Find where the given text appears and provide that cell's center as [X, Y] coordinate. 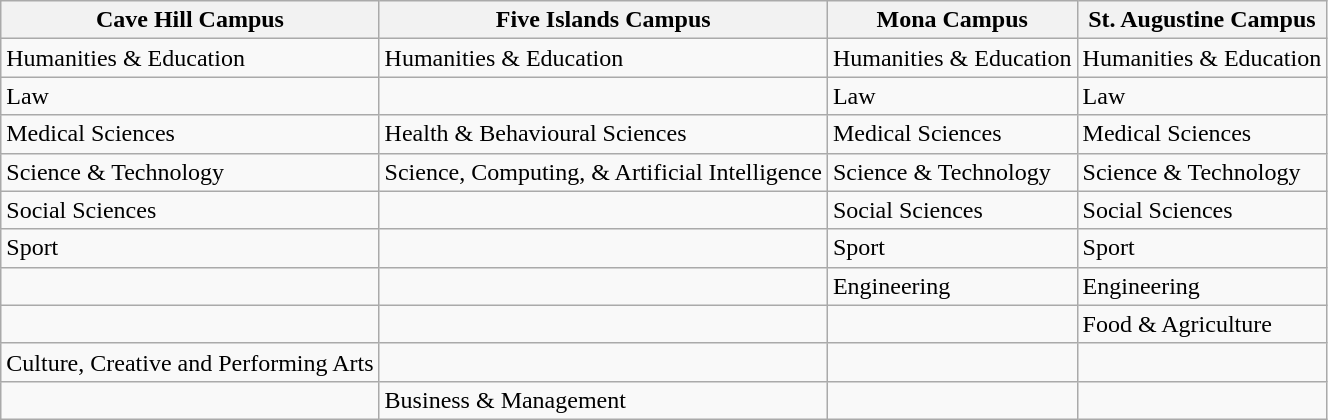
Business & Management [603, 400]
Five Islands Campus [603, 20]
Cave Hill Campus [190, 20]
Culture, Creative and Performing Arts [190, 362]
Food & Agriculture [1202, 324]
St. Augustine Campus [1202, 20]
Mona Campus [952, 20]
Health & Behavioural Sciences [603, 134]
Science, Computing, & Artificial Intelligence [603, 172]
